Determine the [X, Y] coordinate at the center of the cell enclosing the given text.  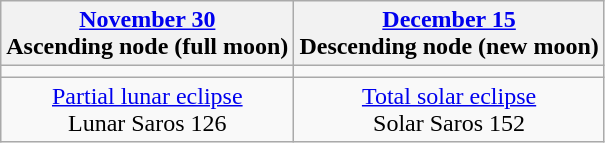
November 30Ascending node (full moon) [148, 34]
December 15Descending node (new moon) [449, 34]
Total solar eclipseSolar Saros 152 [449, 110]
Partial lunar eclipseLunar Saros 126 [148, 110]
